From the cell containing the given text, extract its center point as [X, Y] coordinate. 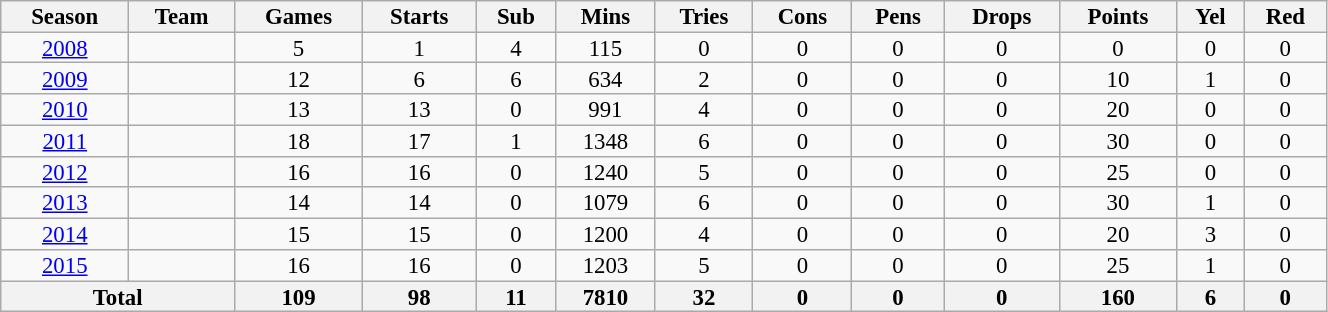
Cons [802, 16]
11 [516, 296]
Games [299, 16]
160 [1118, 296]
98 [420, 296]
2015 [65, 266]
1240 [606, 172]
Yel [1211, 16]
Drops [1002, 16]
Points [1118, 16]
109 [299, 296]
Tries [704, 16]
115 [606, 48]
991 [606, 110]
1348 [606, 140]
Red [1285, 16]
2009 [65, 78]
12 [299, 78]
2008 [65, 48]
Season [65, 16]
Mins [606, 16]
634 [606, 78]
32 [704, 296]
Team [182, 16]
1079 [606, 204]
2013 [65, 204]
2014 [65, 234]
1203 [606, 266]
Pens [898, 16]
Total [118, 296]
Starts [420, 16]
18 [299, 140]
2011 [65, 140]
1200 [606, 234]
2010 [65, 110]
Sub [516, 16]
7810 [606, 296]
17 [420, 140]
3 [1211, 234]
2 [704, 78]
10 [1118, 78]
2012 [65, 172]
